Capture the cell that displays the provided text and extract its (x, y) central coordinate. 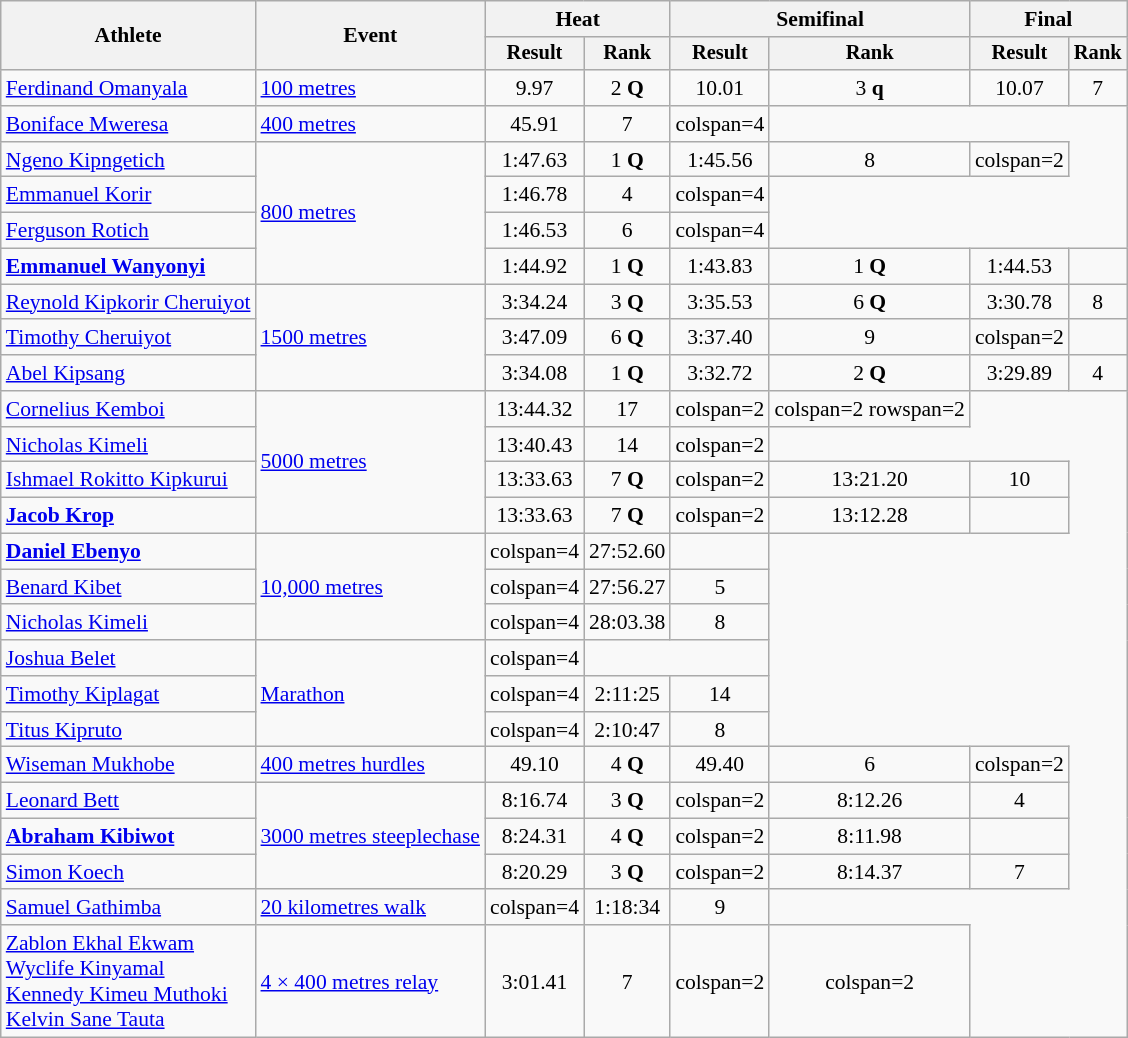
Jacob Krop (128, 516)
Heat (578, 19)
Timothy Kiplagat (128, 694)
3:30.78 (1020, 302)
1:46.78 (534, 195)
Simon Koech (128, 872)
49.10 (534, 765)
1:46.53 (534, 231)
Event (370, 36)
colspan=2 rowspan=2 (870, 409)
5000 metres (370, 462)
Zablon Ekhal EkwamWyclife KinyamalKennedy Kimeu MuthokiKelvin Sane Tauta (128, 981)
Leonard Bett (128, 801)
28:03.38 (627, 623)
Abraham Kibiwot (128, 837)
Semifinal (820, 19)
Ferdinand Omanyala (128, 88)
Marathon (370, 694)
9.97 (534, 88)
45.91 (534, 124)
2:10:47 (627, 730)
17 (627, 409)
3 q (870, 88)
Abel Kipsang (128, 373)
Final (1048, 19)
8:16.74 (534, 801)
10,000 metres (370, 588)
1:18:34 (627, 908)
1:44.92 (534, 267)
8:20.29 (534, 872)
8:14.37 (870, 872)
3:47.09 (534, 338)
Samuel Gathimba (128, 908)
Wiseman Mukhobe (128, 765)
8:12.26 (870, 801)
Boniface Mweresa (128, 124)
5 (720, 587)
13:44.32 (534, 409)
13:21.20 (870, 480)
1:43.83 (720, 267)
Timothy Cheruiyot (128, 338)
Emmanuel Wanyonyi (128, 267)
3:29.89 (1020, 373)
1:44.53 (1020, 267)
10.07 (1020, 88)
Reynold Kipkorir Cheruiyot (128, 302)
400 metres (370, 124)
3:34.08 (534, 373)
Cornelius Kemboi (128, 409)
1:45.56 (720, 160)
Athlete (128, 36)
3:32.72 (720, 373)
Ngeno Kipngetich (128, 160)
1:47.63 (534, 160)
10.01 (720, 88)
13:12.28 (870, 516)
10 (1020, 480)
400 metres hurdles (370, 765)
Joshua Belet (128, 658)
3:34.24 (534, 302)
Ishmael Rokitto Kipkurui (128, 480)
Titus Kipruto (128, 730)
3:01.41 (534, 981)
20 kilometres walk (370, 908)
3000 metres steeplechase (370, 836)
8:24.31 (534, 837)
Ferguson Rotich (128, 231)
27:56.27 (627, 587)
100 metres (370, 88)
1500 metres (370, 338)
Benard Kibet (128, 587)
27:52.60 (627, 552)
3:35.53 (720, 302)
2:11:25 (627, 694)
800 metres (370, 213)
4 × 400 metres relay (370, 981)
8:11.98 (870, 837)
Emmanuel Korir (128, 195)
Daniel Ebenyo (128, 552)
3:37.40 (720, 338)
13:40.43 (534, 445)
49.40 (720, 765)
